Find where the given text appears and provide that cell's center as (X, Y) coordinate. 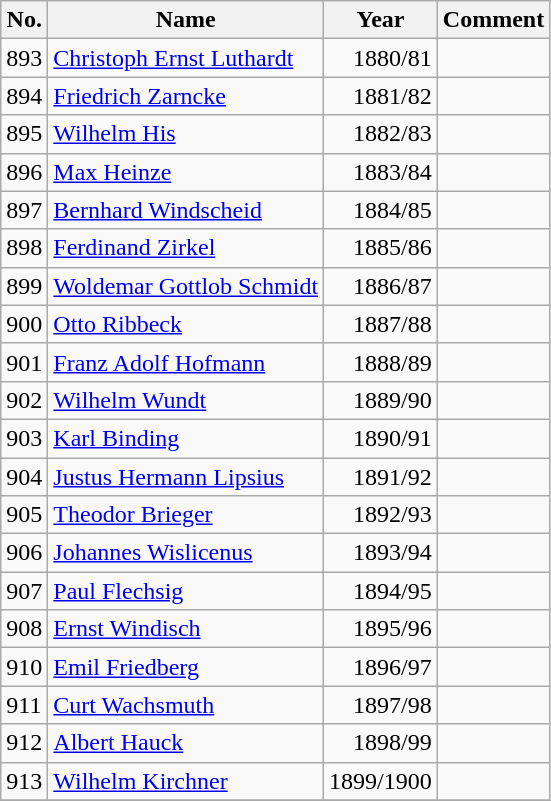
896 (24, 172)
1896/97 (381, 667)
904 (24, 477)
Comment (493, 20)
Emil Friedberg (186, 667)
Karl Binding (186, 438)
1889/90 (381, 400)
Friedrich Zarncke (186, 96)
913 (24, 781)
911 (24, 705)
Woldemar Gottlob Schmidt (186, 286)
Curt Wachsmuth (186, 705)
1887/88 (381, 324)
899 (24, 286)
1891/92 (381, 477)
1898/99 (381, 743)
1888/89 (381, 362)
905 (24, 515)
900 (24, 324)
897 (24, 210)
1880/81 (381, 58)
894 (24, 96)
Year (381, 20)
1897/98 (381, 705)
910 (24, 667)
Ernst Windisch (186, 629)
901 (24, 362)
1892/93 (381, 515)
1886/87 (381, 286)
Ferdinand Zirkel (186, 248)
1893/94 (381, 553)
898 (24, 248)
1883/84 (381, 172)
Theodor Brieger (186, 515)
907 (24, 591)
903 (24, 438)
1899/1900 (381, 781)
No. (24, 20)
Johannes Wislicenus (186, 553)
Max Heinze (186, 172)
1885/86 (381, 248)
Franz Adolf Hofmann (186, 362)
Otto Ribbeck (186, 324)
Albert Hauck (186, 743)
Name (186, 20)
Justus Hermann Lipsius (186, 477)
895 (24, 134)
893 (24, 58)
Paul Flechsig (186, 591)
1884/85 (381, 210)
1882/83 (381, 134)
Wilhelm Kirchner (186, 781)
908 (24, 629)
Bernhard Windscheid (186, 210)
Wilhelm Wundt (186, 400)
1890/91 (381, 438)
902 (24, 400)
Christoph Ernst Luthardt (186, 58)
Wilhelm His (186, 134)
1895/96 (381, 629)
912 (24, 743)
1881/82 (381, 96)
1894/95 (381, 591)
906 (24, 553)
